Find where the given text appears and provide that cell's center as [x, y] coordinate. 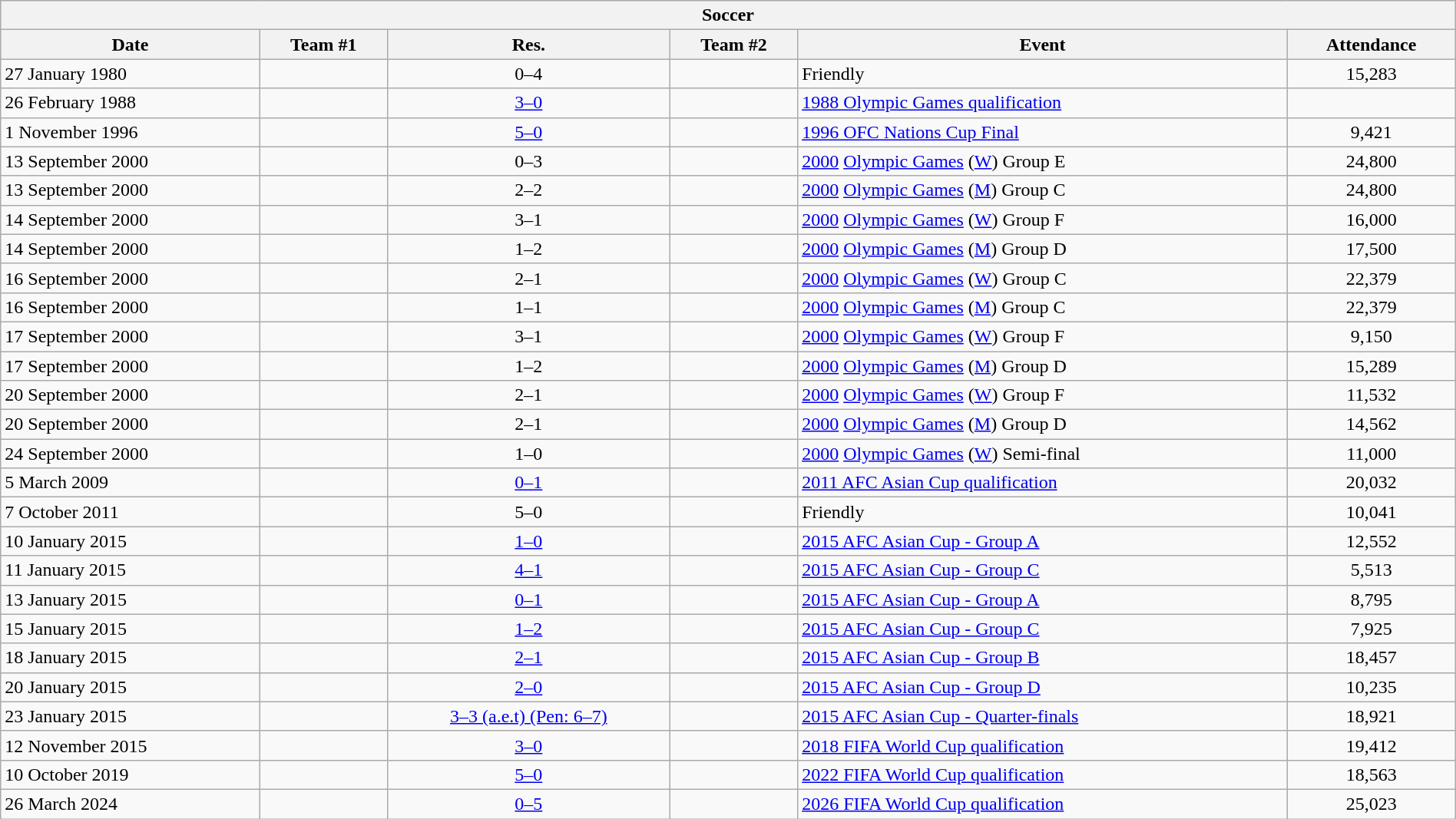
2015 AFC Asian Cup - Quarter-finals [1043, 716]
15 January 2015 [131, 629]
9,150 [1372, 336]
18,921 [1372, 716]
0–5 [528, 804]
10 October 2019 [131, 774]
26 March 2024 [131, 804]
Res. [528, 45]
9,421 [1372, 132]
12 November 2015 [131, 745]
Soccer [728, 15]
11 January 2015 [131, 570]
18,457 [1372, 658]
1 November 1996 [131, 132]
2015 AFC Asian Cup - Group B [1043, 658]
27 January 1980 [131, 74]
15,283 [1372, 74]
2000 Olympic Games (W) Semi-final [1043, 454]
1–1 [528, 307]
2022 FIFA World Cup qualification [1043, 774]
0–4 [528, 74]
5,513 [1372, 570]
7 October 2011 [131, 512]
2026 FIFA World Cup qualification [1043, 804]
1996 OFC Nations Cup Final [1043, 132]
2000 Olympic Games (W) Group E [1043, 161]
5 March 2009 [131, 483]
2018 FIFA World Cup qualification [1043, 745]
7,925 [1372, 629]
20 January 2015 [131, 687]
19,412 [1372, 745]
23 January 2015 [131, 716]
10 January 2015 [131, 541]
4–1 [528, 570]
Team #2 [733, 45]
17,500 [1372, 249]
18,563 [1372, 774]
18 January 2015 [131, 658]
10,041 [1372, 512]
26 February 1988 [131, 103]
Team #1 [323, 45]
12,552 [1372, 541]
Date [131, 45]
8,795 [1372, 599]
Attendance [1372, 45]
2–2 [528, 190]
11,000 [1372, 454]
2000 Olympic Games (W) Group C [1043, 278]
16,000 [1372, 220]
14,562 [1372, 424]
25,023 [1372, 804]
2015 AFC Asian Cup - Group D [1043, 687]
13 January 2015 [131, 599]
1988 Olympic Games qualification [1043, 103]
10,235 [1372, 687]
3–3 (a.e.t) (Pen: 6–7) [528, 716]
2–0 [528, 687]
Event [1043, 45]
0–3 [528, 161]
2011 AFC Asian Cup qualification [1043, 483]
20,032 [1372, 483]
24 September 2000 [131, 454]
11,532 [1372, 395]
15,289 [1372, 366]
